Return [x, y] of the center of cell containing provided text 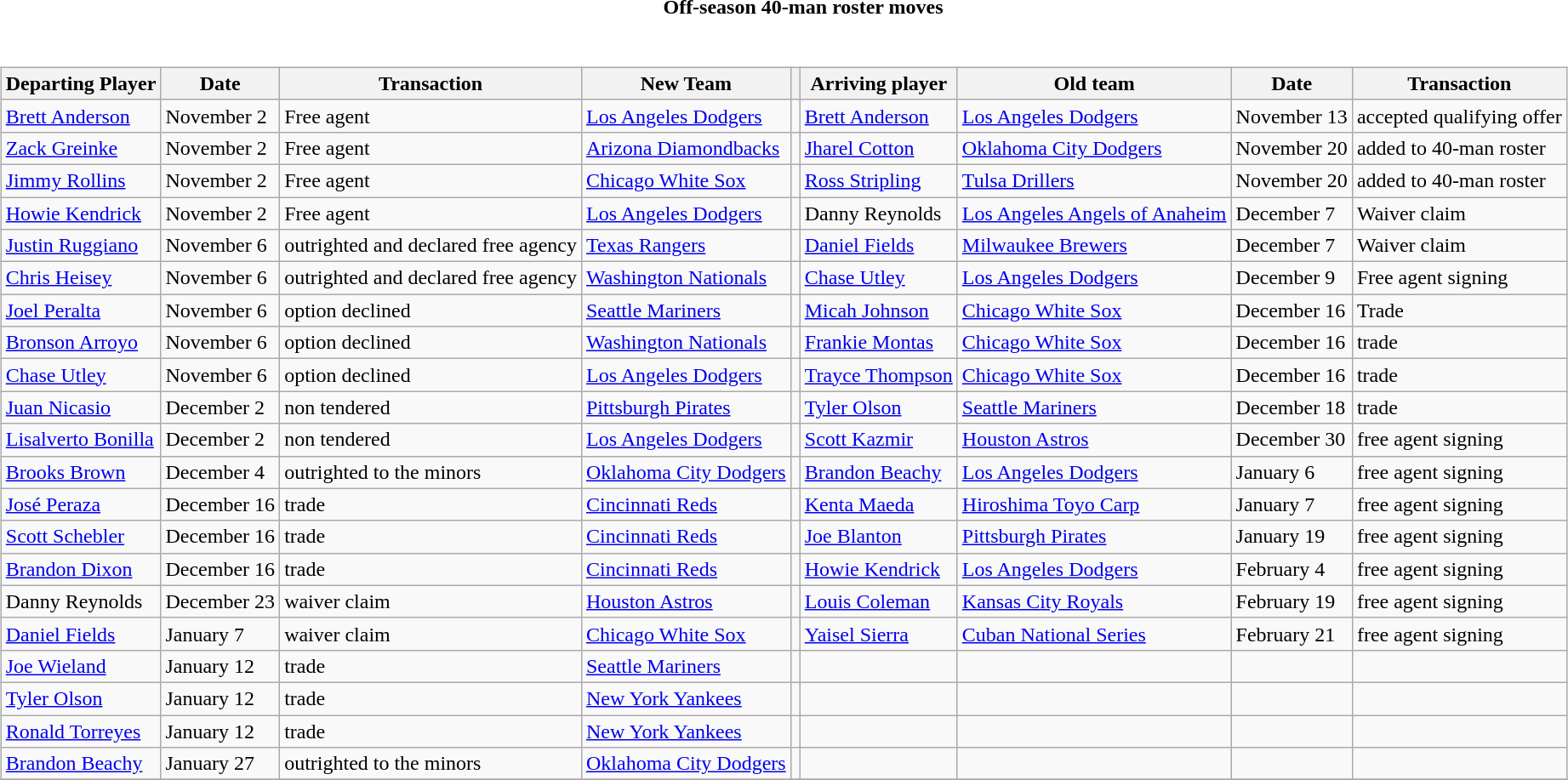
Louis Coleman [878, 601]
Jimmy Rollins [81, 180]
Micah Johnson [878, 310]
Scott Kazmir [878, 440]
accepted qualifying offer [1459, 116]
Chris Heisey [81, 278]
Ross Stripling [878, 180]
Juan Nicasio [81, 407]
Justin Ruggiano [81, 246]
Free agent signing [1459, 278]
December 23 [220, 601]
February 4 [1291, 569]
Joel Peralta [81, 310]
January 6 [1291, 472]
Ronald Torreyes [81, 731]
Los Angeles Angels of Anaheim [1094, 214]
Departing Player [81, 83]
José Peraza [81, 504]
Brandon Dixon [81, 569]
New Team [686, 83]
Old team [1094, 83]
Bronson Arroyo [81, 343]
Milwaukee Brewers [1094, 246]
Arizona Diamondbacks [686, 148]
Brooks Brown [81, 472]
Tulsa Drillers [1094, 180]
Yaisel Sierra [878, 634]
Jharel Cotton [878, 148]
Cuban National Series [1094, 634]
Trayce Thompson [878, 375]
December 30 [1291, 440]
Arriving player [878, 83]
Kansas City Royals [1094, 601]
January 27 [220, 764]
Kenta Maeda [878, 504]
February 19 [1291, 601]
December 4 [220, 472]
Lisalverto Bonilla [81, 440]
December 9 [1291, 278]
Trade [1459, 310]
December 18 [1291, 407]
January 19 [1291, 537]
Joe Wieland [81, 666]
Scott Schebler [81, 537]
Texas Rangers [686, 246]
Frankie Montas [878, 343]
Hiroshima Toyo Carp [1094, 504]
Zack Greinke [81, 148]
February 21 [1291, 634]
Joe Blanton [878, 537]
November 13 [1291, 116]
